Capture the cell that displays the provided text and extract its [x, y] central coordinate. 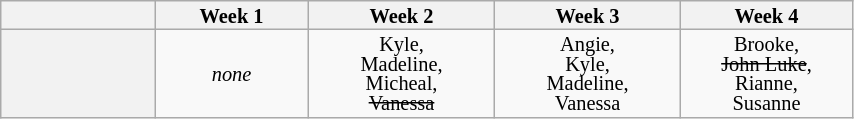
Kyle,Madeline,Micheal,Vanessa [401, 74]
Week 4 [767, 14]
Week 1 [232, 14]
none [232, 74]
Angie,Kyle,Madeline,Vanessa [588, 74]
Week 2 [401, 14]
Week 3 [588, 14]
Brooke,John Luke,Rianne,Susanne [767, 74]
